Output the [X, Y] coordinate of the center of the cell containing the given text.  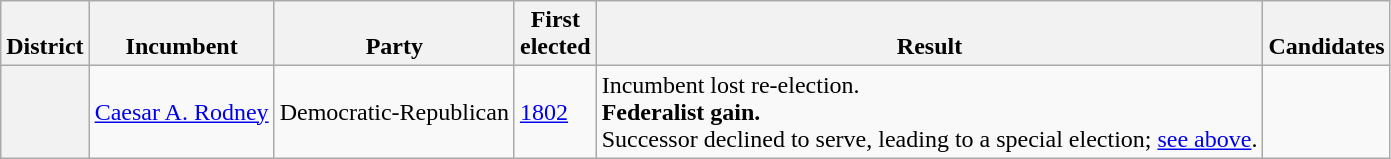
Candidates [1326, 34]
Incumbent [182, 34]
Result [930, 34]
Caesar A. Rodney [182, 112]
Democratic-Republican [394, 112]
Party [394, 34]
District [45, 34]
Firstelected [555, 34]
1802 [555, 112]
Incumbent lost re-election.Federalist gain.Successor declined to serve, leading to a special election; see above. [930, 112]
